Output the (x, y) coordinate of the center of the cell containing the given text.  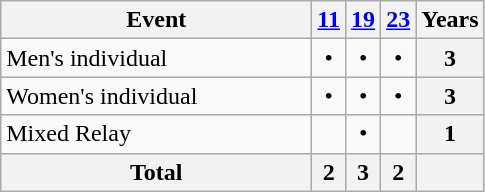
Mixed Relay (156, 134)
Total (156, 172)
19 (364, 20)
23 (398, 20)
Years (450, 20)
11 (329, 20)
1 (450, 134)
Men's individual (156, 58)
Event (156, 20)
Women's individual (156, 96)
